Locate the cell with the specified text and output its [x, y] center coordinate. 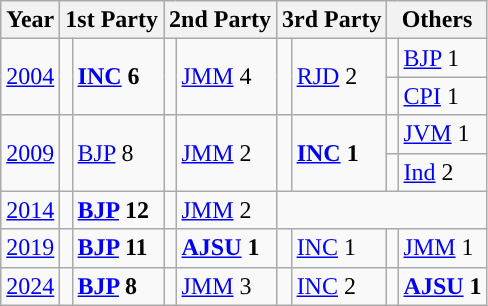
2014 [30, 210]
2024 [30, 286]
JMM 3 [226, 286]
BJP 11 [118, 248]
3rd Party [332, 20]
BJP 12 [118, 210]
CPI 1 [442, 96]
2004 [30, 77]
2009 [30, 153]
2019 [30, 248]
JMM 1 [442, 248]
1st Party [112, 20]
Others [437, 20]
BJP 1 [442, 58]
Year [30, 20]
JVM 1 [442, 134]
INC 6 [118, 77]
2nd Party [220, 20]
Ind 2 [442, 172]
INC 2 [339, 286]
RJD 2 [339, 77]
JMM 4 [226, 77]
